Pinpoint the cell where the given text exists, returning its (X, Y) midpoint coordinate. 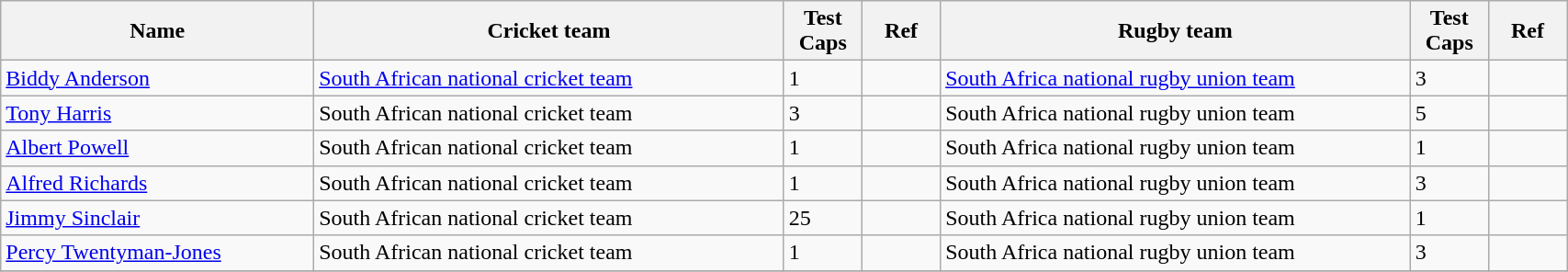
Biddy Anderson (158, 78)
Alfred Richards (158, 183)
Tony Harris (158, 113)
5 (1450, 113)
Cricket team (549, 31)
Rugby team (1176, 31)
Name (158, 31)
25 (823, 218)
Albert Powell (158, 148)
Jimmy Sinclair (158, 218)
Percy Twentyman-Jones (158, 253)
